Scan for the cell matching the given text and deliver its (x, y) coordinate at center. 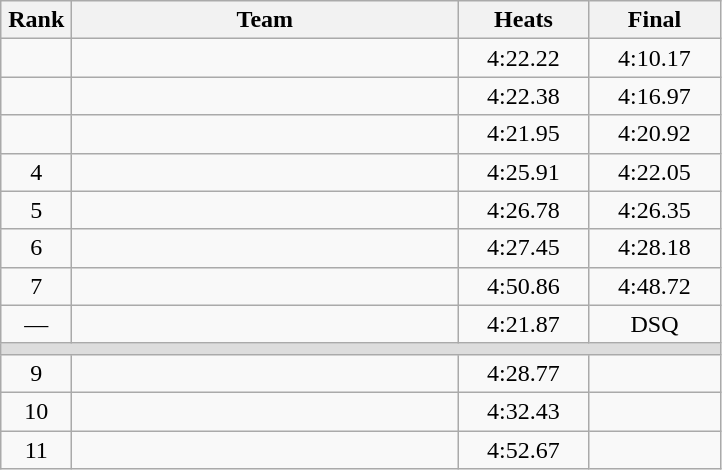
4:26.35 (654, 210)
Final (654, 20)
4:48.72 (654, 286)
11 (36, 449)
4:22.22 (524, 58)
4:32.43 (524, 411)
4:21.87 (524, 324)
4:28.77 (524, 373)
Heats (524, 20)
4:21.95 (524, 134)
4:10.17 (654, 58)
4:26.78 (524, 210)
4:25.91 (524, 172)
4:20.92 (654, 134)
9 (36, 373)
4:50.86 (524, 286)
10 (36, 411)
5 (36, 210)
4:27.45 (524, 248)
4:52.67 (524, 449)
Rank (36, 20)
4 (36, 172)
7 (36, 286)
4:28.18 (654, 248)
4:22.38 (524, 96)
DSQ (654, 324)
4:16.97 (654, 96)
6 (36, 248)
— (36, 324)
Team (265, 20)
4:22.05 (654, 172)
